From the cell containing the given text, extract its center point as [x, y] coordinate. 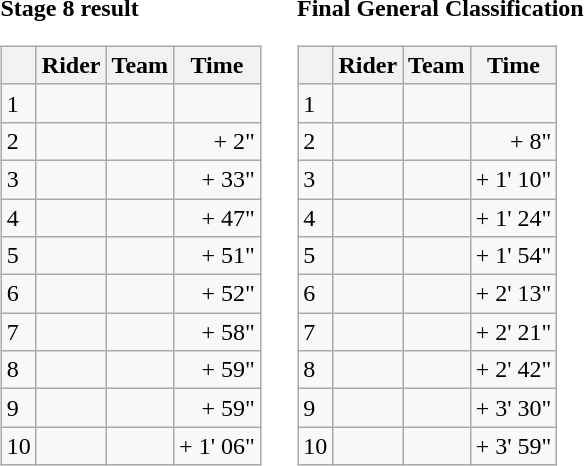
+ 47" [218, 217]
+ 2' 21" [514, 332]
+ 2' 42" [514, 370]
+ 33" [218, 179]
+ 1' 24" [514, 217]
+ 1' 10" [514, 179]
+ 8" [514, 141]
+ 58" [218, 332]
+ 1' 06" [218, 446]
+ 51" [218, 256]
+ 1' 54" [514, 256]
+ 3' 30" [514, 408]
+ 52" [218, 294]
+ 2" [218, 141]
+ 2' 13" [514, 294]
+ 3' 59" [514, 446]
